Extract the (X, Y) coordinate from the center of the cell holding the provided text.  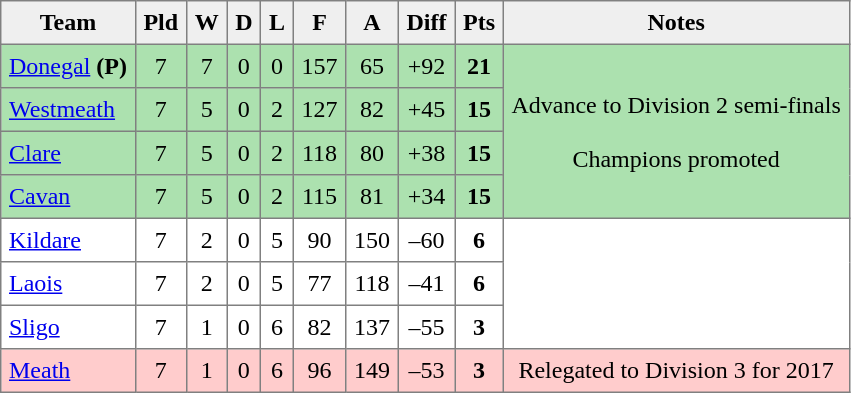
Pts (479, 23)
115 (319, 197)
150 (372, 240)
Diff (426, 23)
127 (319, 110)
–60 (426, 240)
–53 (426, 371)
Laois (68, 284)
W (206, 23)
157 (319, 66)
Kildare (68, 240)
Westmeath (68, 110)
Advance to Division 2 semi-finalsChampions promoted (676, 131)
Sligo (68, 327)
65 (372, 66)
F (319, 23)
149 (372, 371)
81 (372, 197)
A (372, 23)
Meath (68, 371)
D (244, 23)
21 (479, 66)
+34 (426, 197)
–55 (426, 327)
Relegated to Division 3 for 2017 (676, 371)
80 (372, 153)
+38 (426, 153)
137 (372, 327)
Donegal (P) (68, 66)
Notes (676, 23)
Clare (68, 153)
90 (319, 240)
–41 (426, 284)
+92 (426, 66)
L (278, 23)
77 (319, 284)
Cavan (68, 197)
+45 (426, 110)
Team (68, 23)
96 (319, 371)
Pld (160, 23)
